Output the (x, y) coordinate of the center of the cell containing the given text.  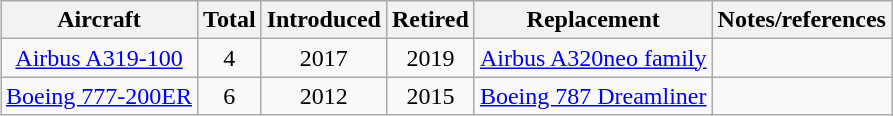
Boeing 787 Dreamliner (593, 96)
Airbus A319-100 (98, 58)
Replacement (593, 20)
Introduced (324, 20)
Notes/references (802, 20)
6 (230, 96)
2017 (324, 58)
4 (230, 58)
Aircraft (98, 20)
2015 (430, 96)
Airbus A320neo family (593, 58)
Retired (430, 20)
Total (230, 20)
Boeing 777-200ER (98, 96)
2019 (430, 58)
2012 (324, 96)
